Detect which cell encompasses the target text, then output its [x, y] center coordinate. 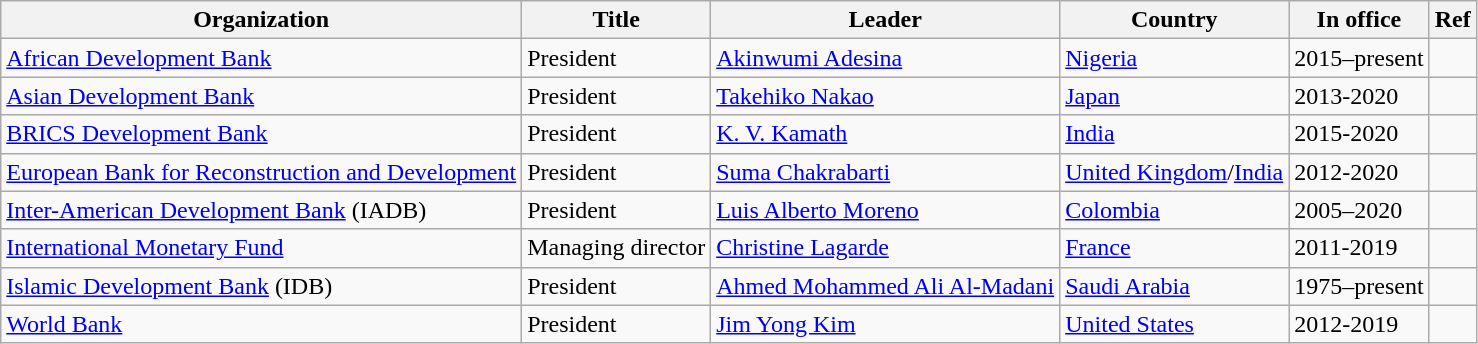
K. V. Kamath [886, 134]
France [1174, 248]
International Monetary Fund [262, 248]
In office [1359, 20]
Christine Lagarde [886, 248]
Ahmed Mohammed Ali Al-Madani [886, 286]
Luis Alberto Moreno [886, 210]
Asian Development Bank [262, 96]
2015–present [1359, 58]
2012-2019 [1359, 324]
Nigeria [1174, 58]
United States [1174, 324]
Organization [262, 20]
India [1174, 134]
Jim Yong Kim [886, 324]
2013-2020 [1359, 96]
Inter-American Development Bank (IADB) [262, 210]
2011-2019 [1359, 248]
World Bank [262, 324]
United Kingdom/India [1174, 172]
African Development Bank [262, 58]
European Bank for Reconstruction and Development [262, 172]
2012-2020 [1359, 172]
Japan [1174, 96]
2015-2020 [1359, 134]
Leader [886, 20]
2005–2020 [1359, 210]
Saudi Arabia [1174, 286]
Ref [1452, 20]
Managing director [616, 248]
Colombia [1174, 210]
Title [616, 20]
Akinwumi Adesina [886, 58]
1975–present [1359, 286]
BRICS Development Bank [262, 134]
Takehiko Nakao [886, 96]
Islamic Development Bank (IDB) [262, 286]
Suma Chakrabarti [886, 172]
Country [1174, 20]
